Return the (X, Y) coordinate for the center point of the cell that contains the specified text.  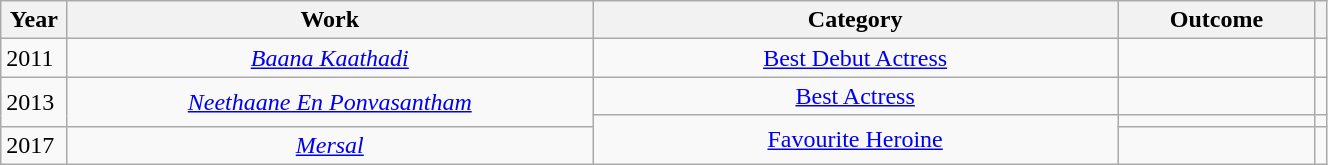
Mersal (330, 145)
Neethaane En Ponvasantham (330, 102)
Favourite Heroine (856, 140)
2011 (34, 58)
2017 (34, 145)
Category (856, 20)
Work (330, 20)
Outcome (1217, 20)
Year (34, 20)
Best Actress (856, 96)
Baana Kaathadi (330, 58)
Best Debut Actress (856, 58)
2013 (34, 102)
